For the text-containing cell, return its midpoint in (x, y) coordinate format. 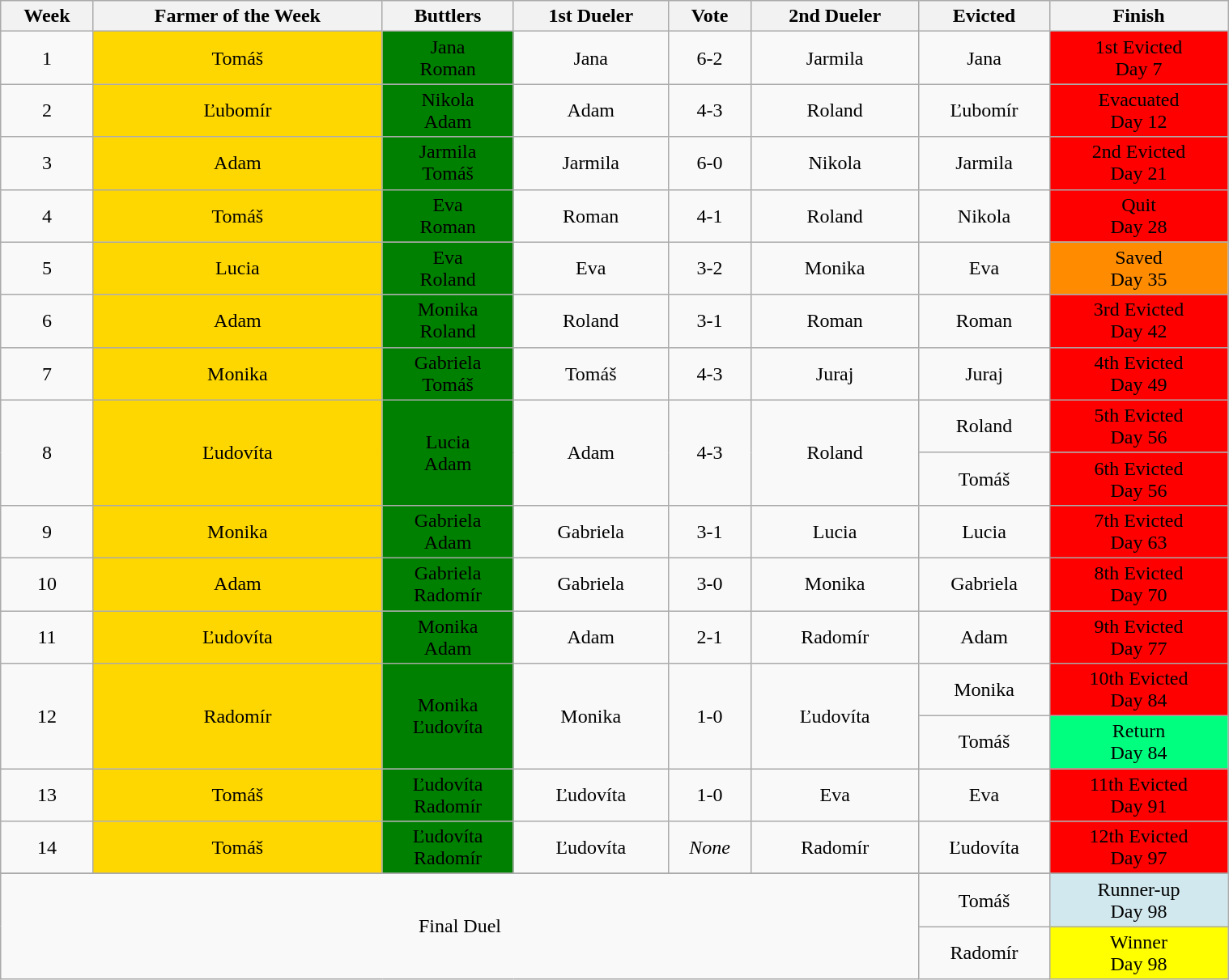
12 (47, 716)
3-2 (709, 269)
ReturnDay 84 (1138, 743)
Buttlers (448, 16)
10 (47, 584)
MonikaAdam (448, 636)
11th EvictedDay 91 (1138, 795)
GabrielaTomáš (448, 374)
1st Dueler (591, 16)
5th EvictedDay 56 (1138, 426)
JanaRoman (448, 58)
Final Duel (460, 927)
7th EvictedDay 63 (1138, 531)
Finish (1138, 16)
LuciaAdam (448, 452)
JarmilaTomáš (448, 163)
Vote (709, 16)
13 (47, 795)
8 (47, 452)
Farmer of the Week (238, 16)
SavedDay 35 (1138, 269)
7 (47, 374)
WinnerDay 98 (1138, 953)
MonikaĽudovíta (448, 716)
4-1 (709, 215)
6 (47, 320)
5 (47, 269)
8th EvictedDay 70 (1138, 584)
1st EvictedDay 7 (1138, 58)
Week (47, 16)
3-0 (709, 584)
2 (47, 110)
2nd EvictedDay 21 (1138, 163)
4 (47, 215)
3rd EvictedDay 42 (1138, 320)
4th EvictedDay 49 (1138, 374)
3 (47, 163)
11 (47, 636)
QuitDay 28 (1138, 215)
14 (47, 848)
EvaRoman (448, 215)
2-1 (709, 636)
12th EvictedDay 97 (1138, 848)
GabrielaAdam (448, 531)
9 (47, 531)
MonikaRoland (448, 320)
EvaRoland (448, 269)
GabrielaRadomír (448, 584)
Runner-upDay 98 (1138, 900)
6th EvictedDay 56 (1138, 479)
NikolaAdam (448, 110)
None (709, 848)
6-2 (709, 58)
Evicted (984, 16)
6-0 (709, 163)
9th EvictedDay 77 (1138, 636)
2nd Dueler (836, 16)
10th EvictedDay 84 (1138, 689)
EvacuatedDay 12 (1138, 110)
1 (47, 58)
